Locate the cell with the specified text and output its (x, y) center coordinate. 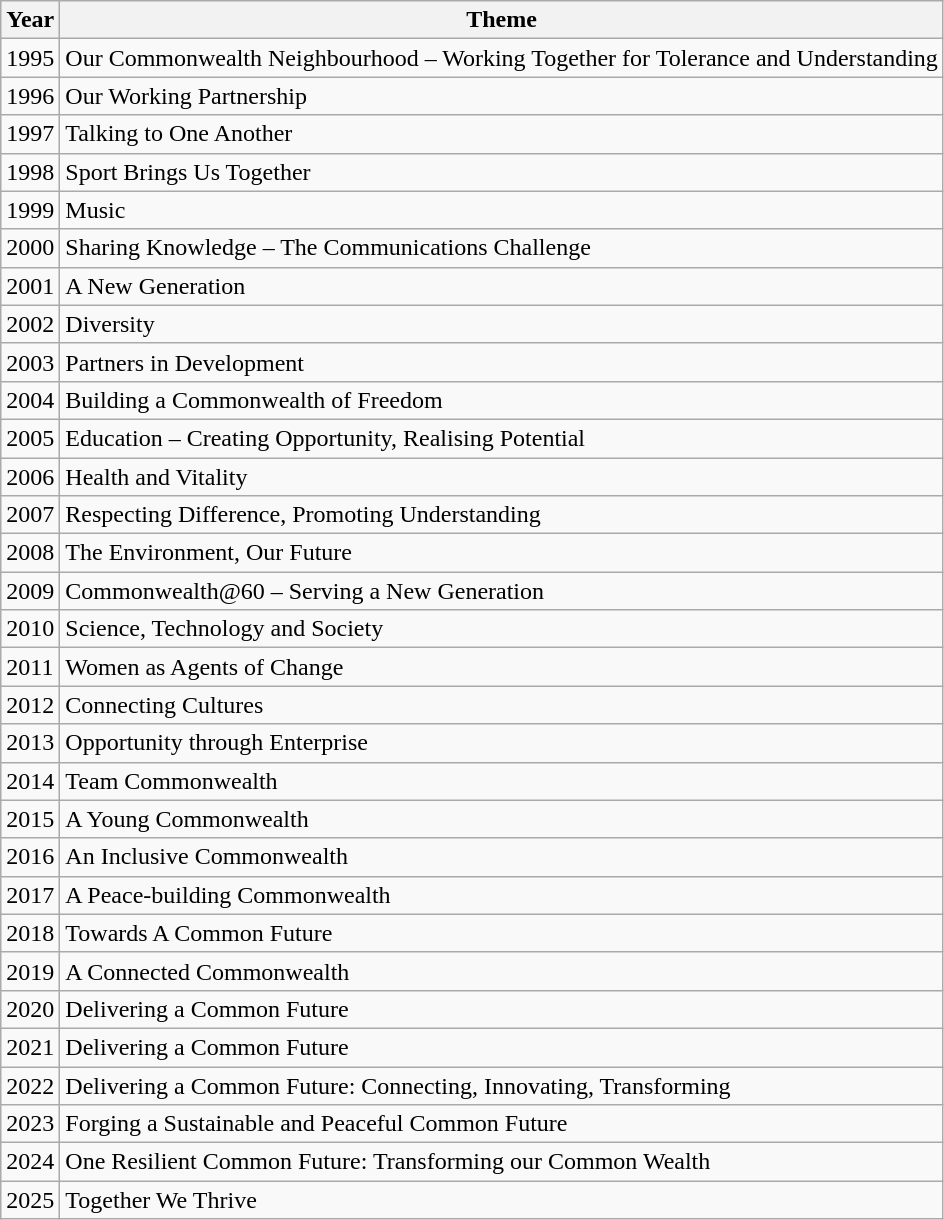
2006 (30, 477)
Sharing Knowledge – The Communications Challenge (502, 248)
One Resilient Common Future: Transforming our Common Wealth (502, 1162)
2017 (30, 895)
1995 (30, 58)
An Inclusive Commonwealth (502, 857)
Forging a Sustainable and Peaceful Common Future (502, 1124)
2025 (30, 1200)
Opportunity through Enterprise (502, 743)
1996 (30, 96)
A Young Commonwealth (502, 819)
2022 (30, 1085)
2014 (30, 781)
Partners in Development (502, 362)
2004 (30, 400)
2015 (30, 819)
A Peace-building Commonwealth (502, 895)
2007 (30, 515)
2024 (30, 1162)
Health and Vitality (502, 477)
Team Commonwealth (502, 781)
Respecting Difference, Promoting Understanding (502, 515)
2009 (30, 591)
Women as Agents of Change (502, 667)
2023 (30, 1124)
Diversity (502, 324)
2002 (30, 324)
2013 (30, 743)
Science, Technology and Society (502, 629)
2010 (30, 629)
Sport Brings Us Together (502, 172)
Delivering a Common Future: Connecting, Innovating, Transforming (502, 1085)
The Environment, Our Future (502, 553)
2012 (30, 705)
2021 (30, 1047)
A Connected Commonwealth (502, 971)
A New Generation (502, 286)
2003 (30, 362)
1998 (30, 172)
2008 (30, 553)
Our Working Partnership (502, 96)
Towards A Common Future (502, 933)
2001 (30, 286)
2018 (30, 933)
Together We Thrive (502, 1200)
Education – Creating Opportunity, Realising Potential (502, 438)
Year (30, 20)
Talking to One Another (502, 134)
1999 (30, 210)
2016 (30, 857)
Connecting Cultures (502, 705)
Music (502, 210)
Our Commonwealth Neighbourhood – Working Together for Tolerance and Understanding (502, 58)
2005 (30, 438)
Commonwealth@60 – Serving a New Generation (502, 591)
2020 (30, 1009)
1997 (30, 134)
2000 (30, 248)
Theme (502, 20)
2019 (30, 971)
Building a Commonwealth of Freedom (502, 400)
2011 (30, 667)
